Find where the given text appears and provide that cell's center as (X, Y) coordinate. 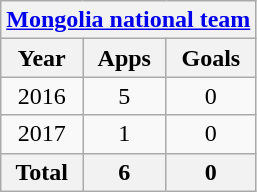
2017 (42, 134)
Year (42, 58)
Mongolia national team (128, 20)
6 (124, 172)
1 (124, 134)
Apps (124, 58)
Goals (211, 58)
2016 (42, 96)
Total (42, 172)
5 (124, 96)
